Return the (x, y) coordinate for the center point of the cell that contains the specified text.  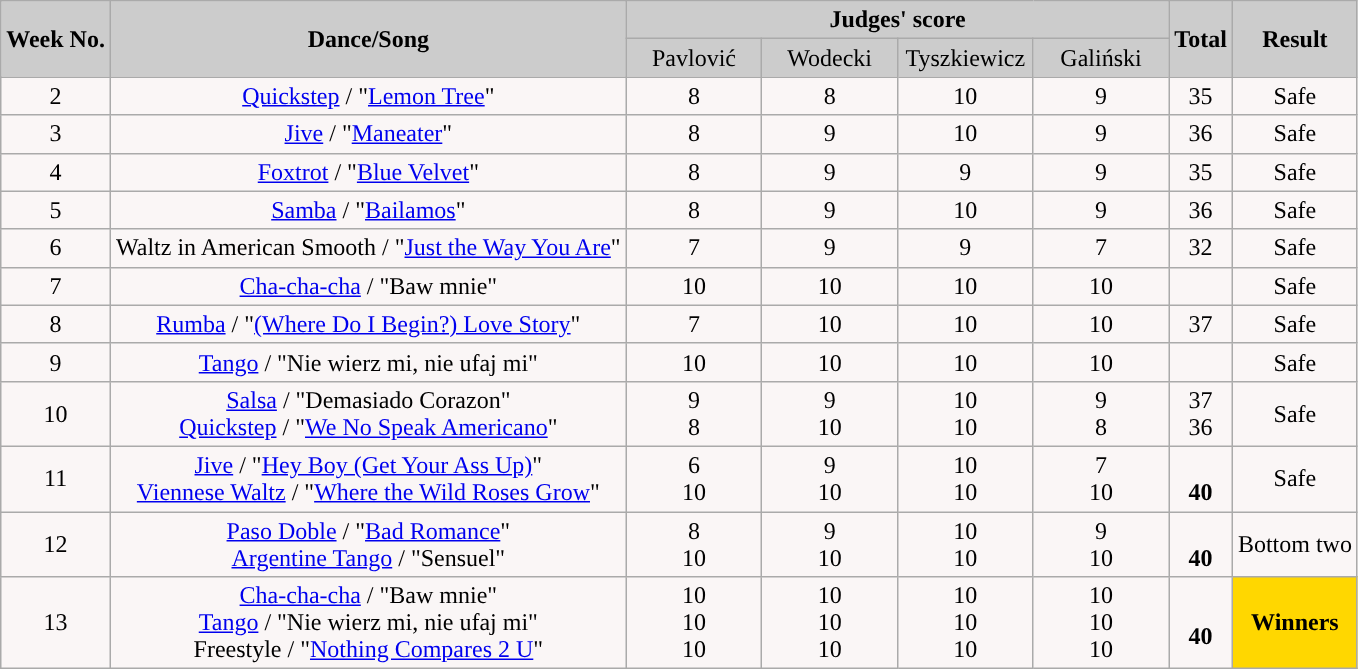
Paso Doble / "Bad Romance"Argentine Tango / "Sensuel" (368, 544)
Wodecki (830, 58)
Dance/Song (368, 39)
Week No. (56, 39)
Foxtrot / "Blue Velvet" (368, 172)
Cha-cha-cha / "Baw mnie"Tango / "Nie wierz mi, nie ufaj mi"Freestyle / "Nothing Compares 2 U" (368, 623)
Rumba / "(Where Do I Begin?) Love Story" (368, 324)
6 (56, 248)
3 (56, 134)
Result (1294, 39)
37 (1201, 324)
Cha-cha-cha / "Baw mnie" (368, 286)
4 (56, 172)
2 (56, 96)
Quickstep / "Lemon Tree" (368, 96)
Judges' score (898, 20)
Galiński (1101, 58)
710 (1101, 478)
Bottom two (1294, 544)
12 (56, 544)
Winners (1294, 623)
3736 (1201, 414)
Waltz in American Smooth / "Just the Way You Are" (368, 248)
Jive / "Maneater" (368, 134)
11 (56, 478)
32 (1201, 248)
5 (56, 210)
13 (56, 623)
Salsa / "Demasiado Corazon" Quickstep / "We No Speak Americano" (368, 414)
Jive / "Hey Boy (Get Your Ass Up)" Viennese Waltz / "Where the Wild Roses Grow" (368, 478)
Total (1201, 39)
Tango / "Nie wierz mi, nie ufaj mi" (368, 362)
810 (694, 544)
610 (694, 478)
Tyszkiewicz (965, 58)
Samba / "Bailamos" (368, 210)
Pavlović (694, 58)
